Output the [X, Y] coordinate of the center of the cell containing the given text.  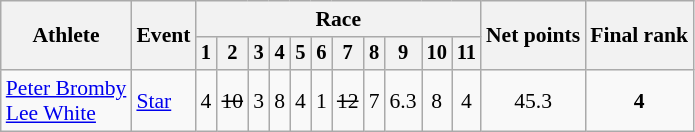
9 [402, 54]
12 [348, 100]
Event [163, 36]
Athlete [66, 36]
Final rank [639, 36]
Race [338, 19]
6 [322, 54]
6.3 [402, 100]
2 [232, 54]
11 [466, 54]
45.3 [533, 100]
Net points [533, 36]
Peter BrombyLee White [66, 100]
5 [300, 54]
Star [163, 100]
